From the cell containing the given text, extract its center point as [x, y] coordinate. 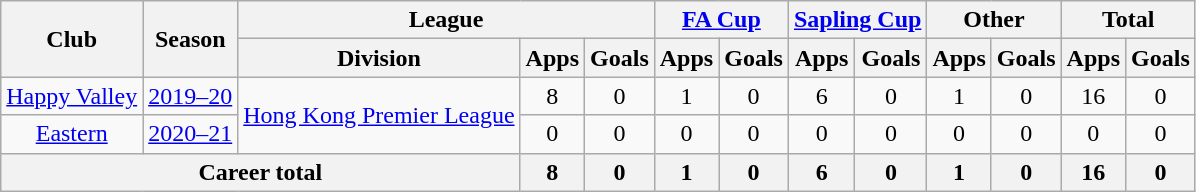
Sapling Cup [857, 20]
FA Cup [721, 20]
League [446, 20]
Eastern [72, 134]
Hong Kong Premier League [379, 115]
Happy Valley [72, 96]
Other [994, 20]
Career total [260, 172]
Total [1128, 20]
2019–20 [190, 96]
Season [190, 39]
Club [72, 39]
Division [379, 58]
2020–21 [190, 134]
